Search for the cell housing the specified text and yield its [X, Y] center coordinate. 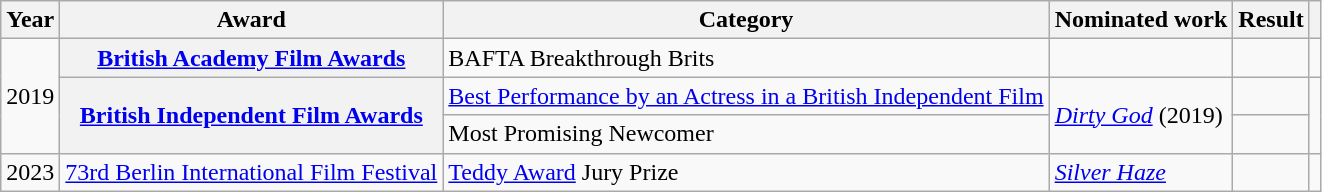
Most Promising Newcomer [746, 134]
Year [30, 20]
Teddy Award Jury Prize [746, 172]
Best Performance by an Actress in a British Independent Film [746, 96]
BAFTA Breakthrough Brits [746, 58]
Category [746, 20]
2019 [30, 96]
2023 [30, 172]
Silver Haze [1141, 172]
British Independent Film Awards [252, 115]
Result [1271, 20]
British Academy Film Awards [252, 58]
73rd Berlin International Film Festival [252, 172]
Award [252, 20]
Nominated work [1141, 20]
Dirty God (2019) [1141, 115]
